Detect which cell encompasses the target text, then output its [X, Y] center coordinate. 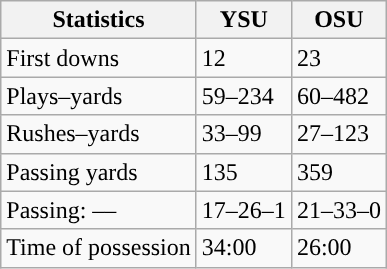
23 [338, 58]
34:00 [244, 248]
First downs [99, 58]
OSU [338, 20]
YSU [244, 20]
359 [338, 172]
12 [244, 58]
Rushes–yards [99, 134]
Time of possession [99, 248]
27–123 [338, 134]
60–482 [338, 96]
135 [244, 172]
59–234 [244, 96]
21–33–0 [338, 210]
Plays–yards [99, 96]
Passing: –– [99, 210]
Statistics [99, 20]
33–99 [244, 134]
26:00 [338, 248]
Passing yards [99, 172]
17–26–1 [244, 210]
